Output the [x, y] coordinate of the center of the cell containing the given text.  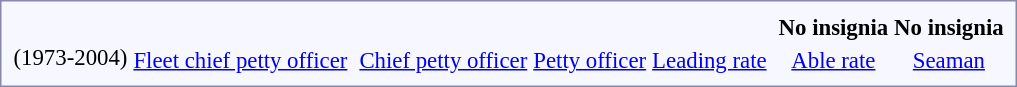
Leading rate [710, 60]
Chief petty officer [444, 60]
Seaman [950, 60]
(1973-2004) [70, 44]
Petty officer [590, 60]
Fleet chief petty officer [240, 60]
Able rate [834, 60]
